Find where the given text appears and provide that cell's center as (X, Y) coordinate. 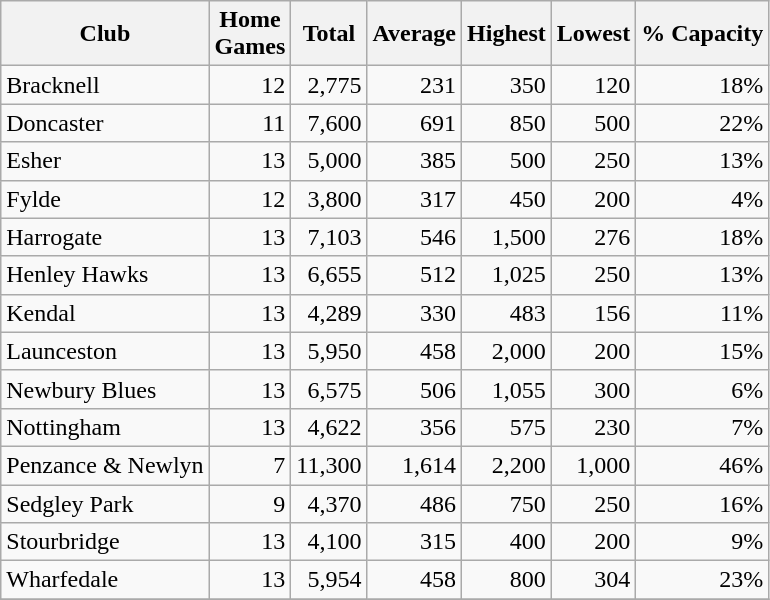
483 (507, 313)
22% (702, 123)
4,100 (329, 542)
7,600 (329, 123)
Kendal (105, 313)
850 (507, 123)
15% (702, 351)
Penzance & Newlyn (105, 465)
% Capacity (702, 34)
400 (507, 542)
750 (507, 503)
Sedgley Park (105, 503)
Average (414, 34)
11 (250, 123)
Nottingham (105, 427)
385 (414, 161)
120 (593, 85)
9% (702, 542)
691 (414, 123)
350 (507, 85)
4,370 (329, 503)
6,575 (329, 389)
6% (702, 389)
356 (414, 427)
1,500 (507, 237)
5,000 (329, 161)
Stourbridge (105, 542)
11,300 (329, 465)
304 (593, 580)
450 (507, 199)
1,025 (507, 275)
506 (414, 389)
1,055 (507, 389)
4,289 (329, 313)
330 (414, 313)
575 (507, 427)
315 (414, 542)
6,655 (329, 275)
2,775 (329, 85)
Doncaster (105, 123)
800 (507, 580)
317 (414, 199)
Lowest (593, 34)
Wharfedale (105, 580)
Esher (105, 161)
Fylde (105, 199)
7,103 (329, 237)
Club (105, 34)
546 (414, 237)
230 (593, 427)
4,622 (329, 427)
5,950 (329, 351)
11% (702, 313)
1,000 (593, 465)
512 (414, 275)
4% (702, 199)
Highest (507, 34)
156 (593, 313)
231 (414, 85)
Total (329, 34)
2,200 (507, 465)
1,614 (414, 465)
Harrogate (105, 237)
Newbury Blues (105, 389)
300 (593, 389)
486 (414, 503)
46% (702, 465)
3,800 (329, 199)
Launceston (105, 351)
Henley Hawks (105, 275)
Bracknell (105, 85)
276 (593, 237)
9 (250, 503)
5,954 (329, 580)
23% (702, 580)
16% (702, 503)
HomeGames (250, 34)
7 (250, 465)
2,000 (507, 351)
7% (702, 427)
